Extract the [X, Y] coordinate from the center of the cell holding the provided text.  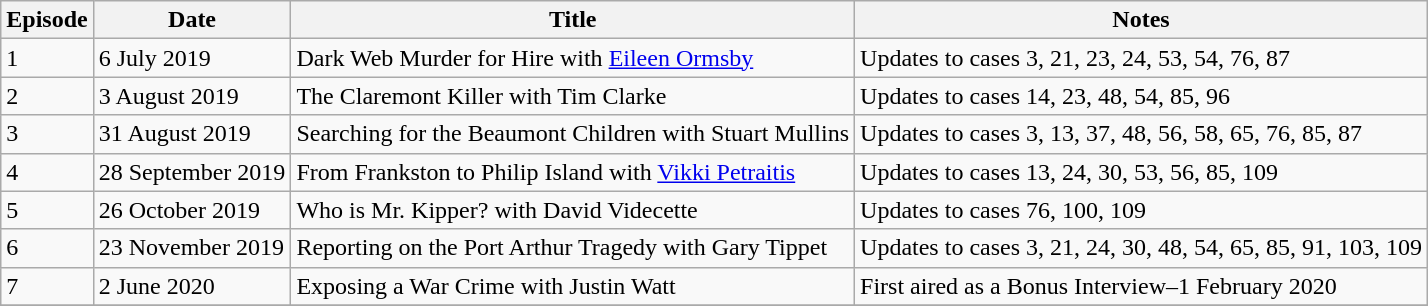
Updates to cases 13, 24, 30, 53, 56, 85, 109 [1142, 172]
23 November 2019 [192, 248]
Updates to cases 3, 21, 24, 30, 48, 54, 65, 85, 91, 103, 109 [1142, 248]
Updates to cases 3, 13, 37, 48, 56, 58, 65, 76, 85, 87 [1142, 134]
7 [47, 286]
The Claremont Killer with Tim Clarke [573, 96]
Updates to cases 3, 21, 23, 24, 53, 54, 76, 87 [1142, 58]
Episode [47, 20]
28 September 2019 [192, 172]
Exposing a War Crime with Justin Watt [573, 286]
Updates to cases 76, 100, 109 [1142, 210]
26 October 2019 [192, 210]
1 [47, 58]
6 July 2019 [192, 58]
6 [47, 248]
First aired as a Bonus Interview–1 February 2020 [1142, 286]
From Frankston to Philip Island with Vikki Petraitis [573, 172]
5 [47, 210]
Date [192, 20]
Searching for the Beaumont Children with Stuart Mullins [573, 134]
3 August 2019 [192, 96]
2 [47, 96]
Notes [1142, 20]
Title [573, 20]
31 August 2019 [192, 134]
Who is Mr. Kipper? with David Videcette [573, 210]
2 June 2020 [192, 286]
Dark Web Murder for Hire with Eileen Ormsby [573, 58]
Reporting on the Port Arthur Tragedy with Gary Tippet [573, 248]
3 [47, 134]
Updates to cases 14, 23, 48, 54, 85, 96 [1142, 96]
4 [47, 172]
